Locate the cell with the specified text and output its (x, y) center coordinate. 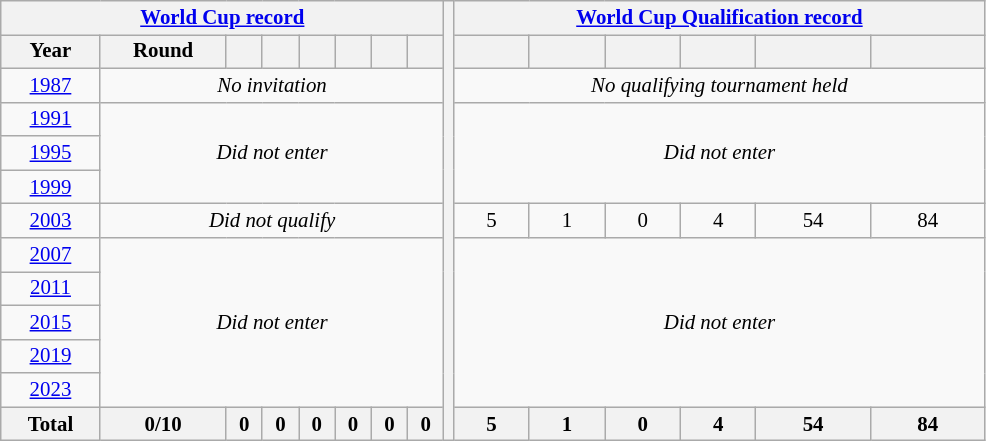
2011 (50, 288)
1995 (50, 153)
1991 (50, 119)
1999 (50, 187)
No invitation (272, 85)
2003 (50, 221)
Total (50, 424)
2007 (50, 255)
No qualifying tournament held (720, 85)
Year (50, 51)
2023 (50, 390)
2015 (50, 322)
1987 (50, 85)
Did not qualify (272, 221)
2019 (50, 356)
World Cup Qualification record (720, 18)
World Cup record (222, 18)
0/10 (163, 424)
Round (163, 51)
